Identify which cell holds the provided text, then report its [x, y] central coordinate. 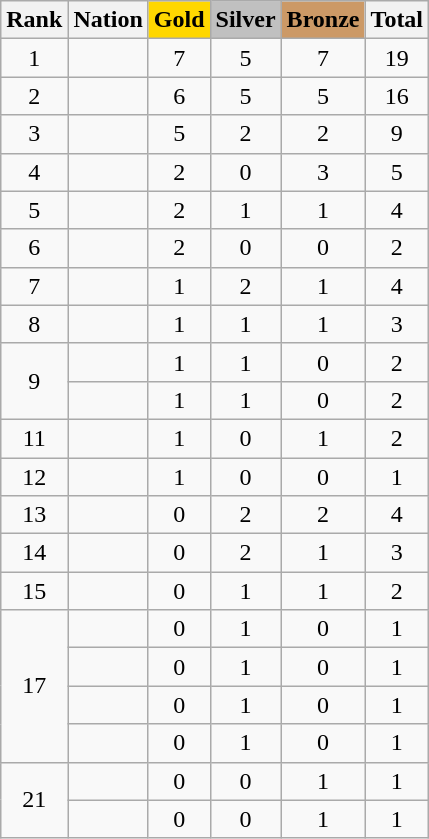
16 [397, 96]
21 [34, 800]
Bronze [323, 20]
8 [34, 324]
11 [34, 438]
Nation [108, 20]
17 [34, 686]
12 [34, 477]
Total [397, 20]
14 [34, 553]
19 [397, 58]
Gold [179, 20]
13 [34, 515]
Silver [246, 20]
Rank [34, 20]
15 [34, 591]
